Return (X, Y) of the center of cell containing provided text 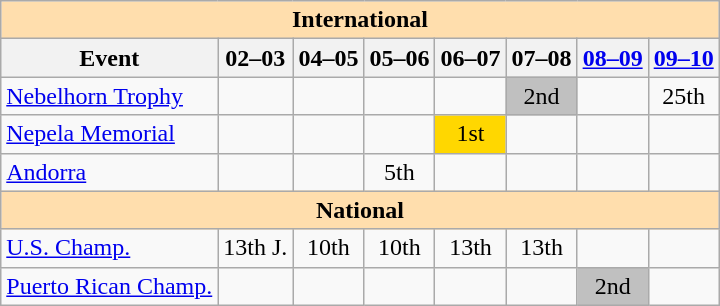
06–07 (470, 58)
05–06 (400, 58)
02–03 (256, 58)
National (360, 210)
Andorra (110, 172)
5th (400, 172)
08–09 (612, 58)
Event (110, 58)
09–10 (684, 58)
U.S. Champ. (110, 248)
1st (470, 134)
International (360, 20)
04–05 (328, 58)
Nebelhorn Trophy (110, 96)
13th J. (256, 248)
25th (684, 96)
07–08 (542, 58)
Puerto Rican Champ. (110, 286)
Nepela Memorial (110, 134)
